Find where the given text appears and provide that cell's center as (x, y) coordinate. 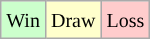
Win (24, 20)
Loss (126, 20)
Draw (72, 20)
